Detect which cell encompasses the target text, then output its [X, Y] center coordinate. 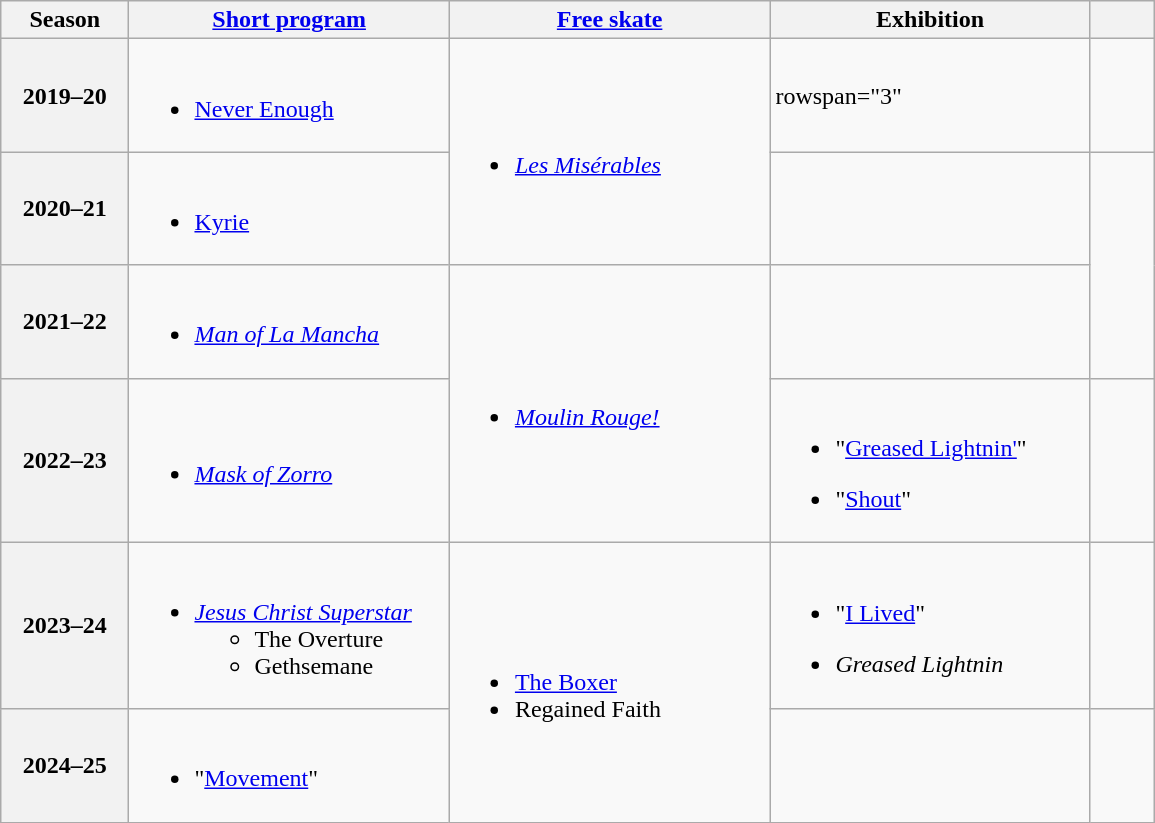
Kyrie [289, 208]
Man of La Mancha [289, 322]
Moulin Rouge! [609, 404]
Season [65, 20]
Free skate [609, 20]
The BoxerRegained Faith [609, 682]
Mask of Zorro [289, 460]
"Greased Lightnin'""Shout" [930, 460]
Les Misérables [609, 152]
2021–22 [65, 322]
Short program [289, 20]
2019–20 [65, 96]
2024–25 [65, 766]
Jesus Christ SuperstarThe OvertureGethsemane [289, 626]
rowspan="3" [930, 96]
"Movement" [289, 766]
Never Enough [289, 96]
"I Lived"Greased Lightnin [930, 626]
2020–21 [65, 208]
2023–24 [65, 626]
Exhibition [930, 20]
2022–23 [65, 460]
